From the cell containing the given text, extract its center point as [x, y] coordinate. 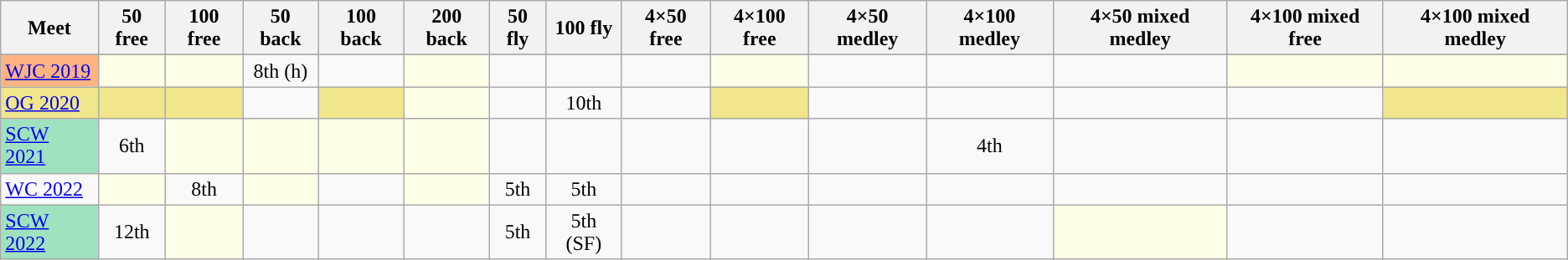
4th [990, 145]
8th (h) [281, 71]
SCW 2022 [49, 232]
8th [204, 189]
200 back [446, 28]
WJC 2019 [49, 71]
50 free [132, 28]
4×100 mixed medley [1475, 28]
4×100 free [760, 28]
50 back [281, 28]
100 fly [584, 28]
4×50 mixed medley [1140, 28]
4×100 mixed free [1305, 28]
10th [584, 103]
50 fly [518, 28]
WC 2022 [49, 189]
4×50 free [666, 28]
OG 2020 [49, 103]
6th [132, 145]
5th (SF) [584, 232]
SCW 2021 [49, 145]
4×100 medley [990, 28]
Meet [49, 28]
100 free [204, 28]
12th [132, 232]
100 back [361, 28]
4×50 medley [868, 28]
